For the text-containing cell, return its midpoint in (x, y) coordinate format. 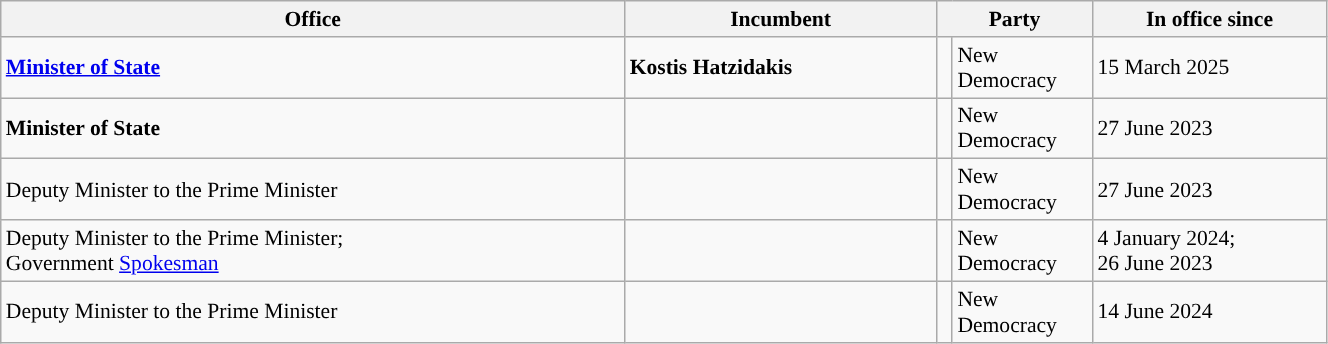
Party (1015, 19)
Deputy Minister to the Prime Minister;Government Spokesman (313, 250)
Kostis Hatzidakis (781, 68)
15 March 2025 (1209, 68)
Office (313, 19)
Incumbent (781, 19)
14 June 2024 (1209, 312)
In office since (1209, 19)
4 January 2024;26 June 2023 (1209, 250)
